Scan for the cell matching the given text and deliver its (X, Y) coordinate at center. 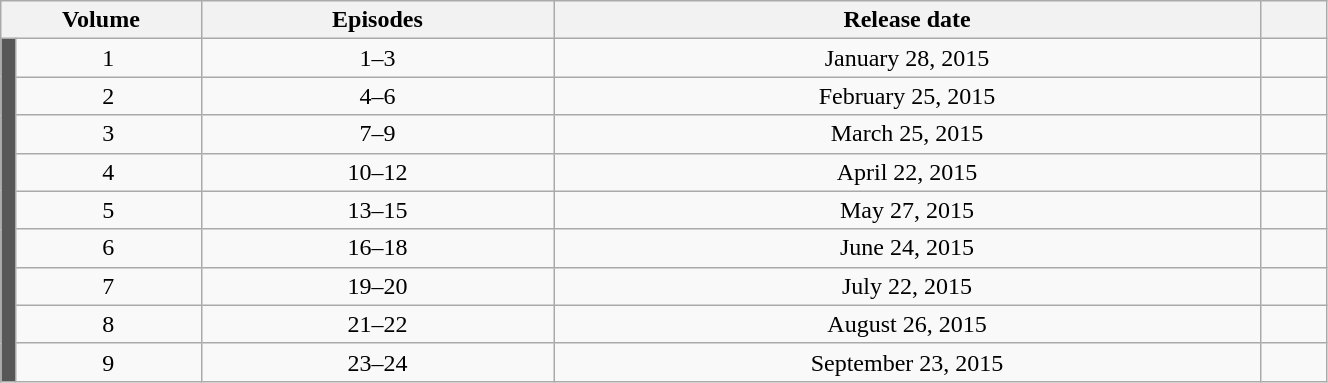
February 25, 2015 (907, 96)
7–9 (378, 134)
4–6 (378, 96)
7 (108, 286)
19–20 (378, 286)
16–18 (378, 248)
23–24 (378, 362)
5 (108, 210)
June 24, 2015 (907, 248)
September 23, 2015 (907, 362)
March 25, 2015 (907, 134)
January 28, 2015 (907, 58)
Volume (101, 20)
4 (108, 172)
April 22, 2015 (907, 172)
May 27, 2015 (907, 210)
6 (108, 248)
21–22 (378, 324)
Episodes (378, 20)
13–15 (378, 210)
10–12 (378, 172)
8 (108, 324)
1–3 (378, 58)
9 (108, 362)
3 (108, 134)
2 (108, 96)
July 22, 2015 (907, 286)
1 (108, 58)
August 26, 2015 (907, 324)
Release date (907, 20)
